Extract the [x, y] coordinate from the center of the cell holding the provided text.  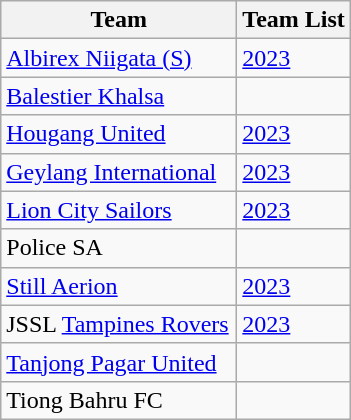
Tanjong Pagar United [119, 362]
Albirex Niigata (S) [119, 58]
Hougang United [119, 134]
Tiong Bahru FC [119, 400]
Team List [294, 20]
JSSL Tampines Rovers [119, 324]
Balestier Khalsa [119, 96]
Team [119, 20]
Police SA [119, 248]
Lion City Sailors [119, 210]
Geylang International [119, 172]
Still Aerion [119, 286]
